Return the [X, Y] coordinate for the center point of the cell that contains the specified text.  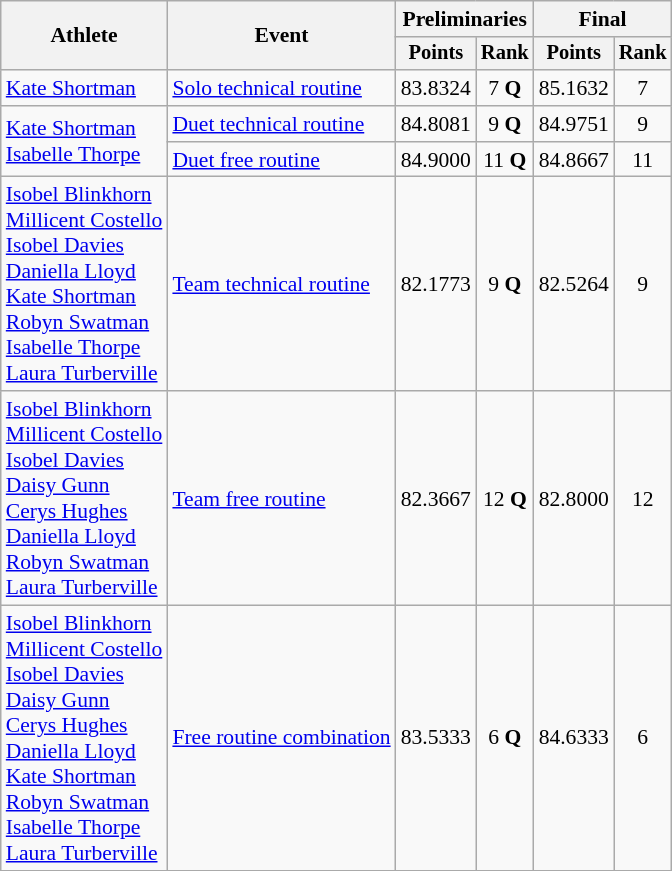
6 Q [505, 738]
Duet technical routine [281, 124]
84.8081 [436, 124]
Kate ShortmanIsabelle Thorpe [84, 142]
Isobel BlinkhornMillicent CostelloIsobel DaviesDaisy GunnCerys HughesDaniella LloydRobyn SwatmanLaura Turberville [84, 498]
12 Q [505, 498]
Isobel BlinkhornMillicent CostelloIsobel DaviesDaisy GunnCerys HughesDaniella LloydKate ShortmanRobyn SwatmanIsabelle ThorpeLaura Turberville [84, 738]
83.8324 [436, 88]
Event [281, 36]
11 Q [505, 160]
Kate Shortman [84, 88]
82.3667 [436, 498]
84.8667 [574, 160]
82.5264 [574, 284]
Athlete [84, 36]
84.6333 [574, 738]
6 [643, 738]
Final [603, 19]
11 [643, 160]
82.8000 [574, 498]
Team free routine [281, 498]
Isobel BlinkhornMillicent CostelloIsobel DaviesDaniella LloydKate ShortmanRobyn SwatmanIsabelle ThorpeLaura Turberville [84, 284]
Team technical routine [281, 284]
82.1773 [436, 284]
7 [643, 88]
Duet free routine [281, 160]
85.1632 [574, 88]
Preliminaries [465, 19]
Free routine combination [281, 738]
84.9000 [436, 160]
Solo technical routine [281, 88]
12 [643, 498]
7 Q [505, 88]
83.5333 [436, 738]
84.9751 [574, 124]
